Return (x, y) of the center of cell containing provided text 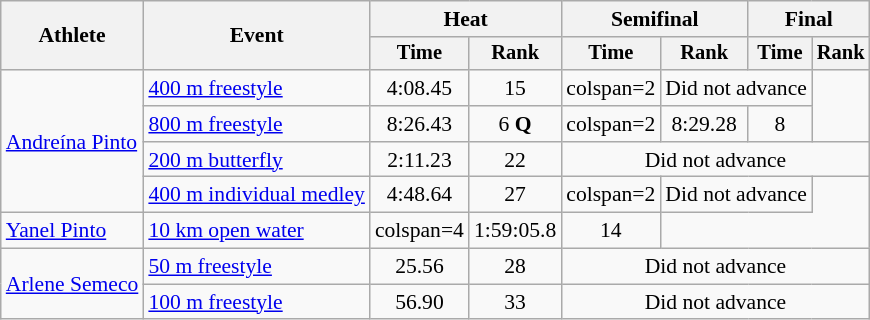
15 (515, 88)
Yanel Pinto (72, 231)
800 m freestyle (256, 124)
Heat (466, 19)
22 (515, 160)
14 (610, 231)
200 m butterfly (256, 160)
Andreína Pinto (72, 141)
Semifinal (654, 19)
2:11.23 (420, 160)
400 m individual medley (256, 195)
50 m freestyle (256, 267)
28 (515, 267)
6 Q (515, 124)
8 (780, 124)
Arlene Semeco (72, 284)
colspan=4 (420, 231)
1:59:05.8 (515, 231)
4:48.64 (420, 195)
27 (515, 195)
Event (256, 36)
100 m freestyle (256, 302)
10 km open water (256, 231)
400 m freestyle (256, 88)
8:29.28 (704, 124)
Athlete (72, 36)
25.56 (420, 267)
4:08.45 (420, 88)
Final (808, 19)
33 (515, 302)
56.90 (420, 302)
8:26.43 (420, 124)
